Provide the (x, y) coordinate of the cell's center where the given text is located.  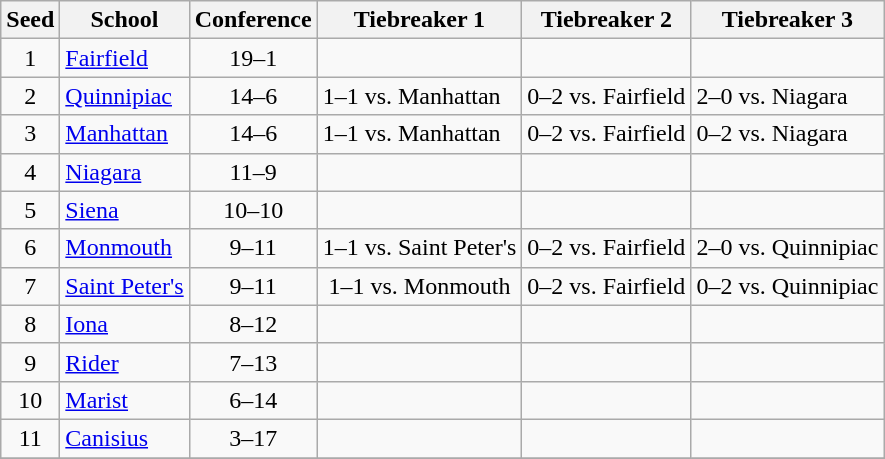
School (124, 20)
8 (30, 324)
9 (30, 362)
8–12 (253, 324)
7 (30, 286)
0–2 vs. Quinnipiac (788, 286)
Rider (124, 362)
Tiebreaker 1 (420, 20)
3 (30, 134)
Quinnipiac (124, 96)
Seed (30, 20)
1–1 vs. Saint Peter's (420, 248)
Tiebreaker 3 (788, 20)
Niagara (124, 172)
0–2 vs. Niagara (788, 134)
11–9 (253, 172)
Marist (124, 400)
Conference (253, 20)
6–14 (253, 400)
2 (30, 96)
Canisius (124, 438)
Siena (124, 210)
1–1 vs. Monmouth (420, 286)
5 (30, 210)
7–13 (253, 362)
Fairfield (124, 58)
Tiebreaker 2 (606, 20)
6 (30, 248)
Monmouth (124, 248)
11 (30, 438)
1 (30, 58)
10–10 (253, 210)
4 (30, 172)
19–1 (253, 58)
10 (30, 400)
2–0 vs. Niagara (788, 96)
2–0 vs. Quinnipiac (788, 248)
3–17 (253, 438)
Saint Peter's (124, 286)
Iona (124, 324)
Manhattan (124, 134)
